Search for the cell housing the specified text and yield its (x, y) center coordinate. 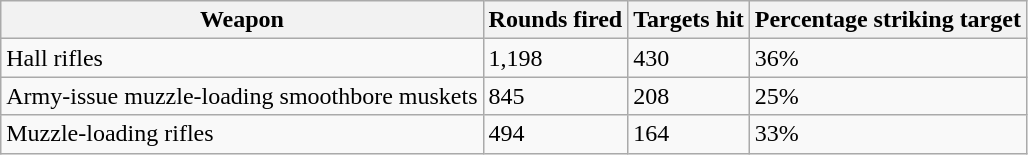
Percentage striking target (888, 20)
25% (888, 96)
494 (556, 134)
36% (888, 58)
Army-issue muzzle-loading smoothbore muskets (242, 96)
164 (689, 134)
845 (556, 96)
Muzzle-loading rifles (242, 134)
33% (888, 134)
Targets hit (689, 20)
Weapon (242, 20)
430 (689, 58)
208 (689, 96)
Rounds fired (556, 20)
Hall rifles (242, 58)
1,198 (556, 58)
